For the text-containing cell, return its midpoint in [x, y] coordinate format. 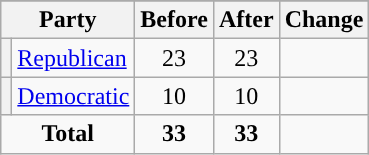
Total [68, 134]
Democratic [74, 96]
Change [324, 20]
Before [174, 20]
Republican [74, 58]
Party [68, 20]
After [246, 20]
